Extract the (x, y) coordinate from the center of the cell holding the provided text.  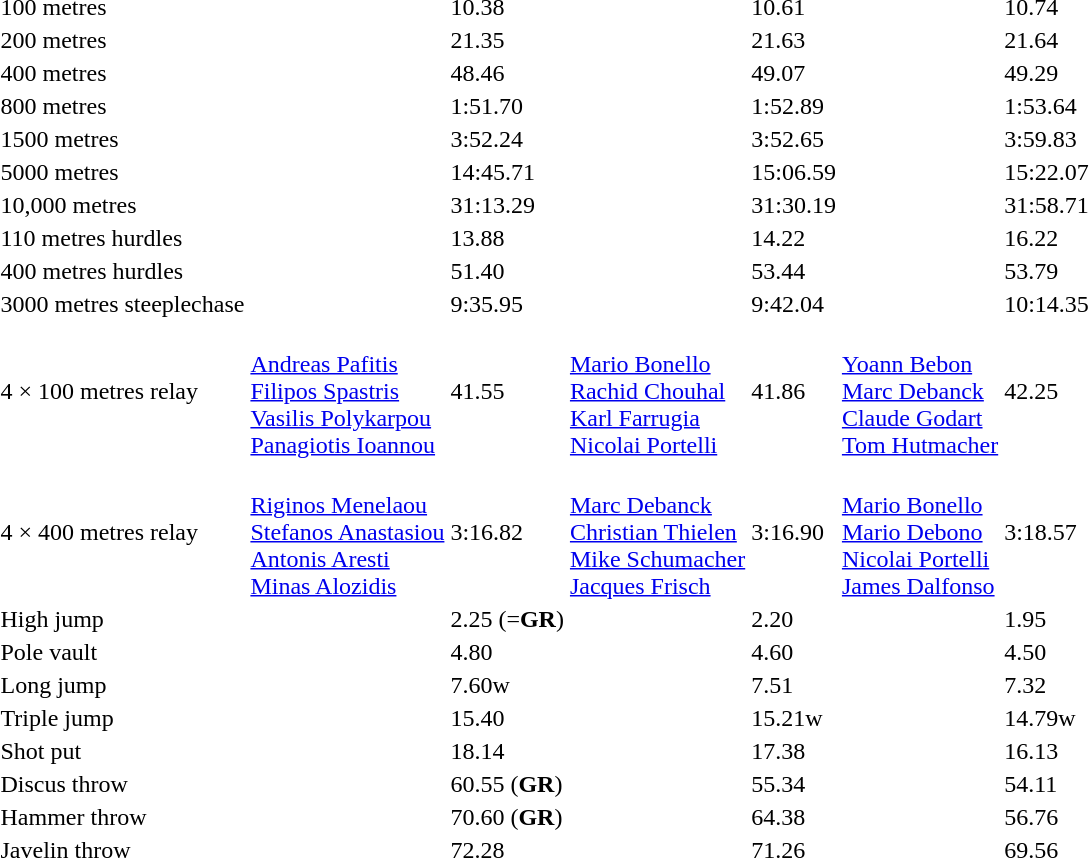
55.34 (794, 784)
Riginos MenelaouStefanos AnastasiouAntonis ArestiMinas Alozidis (348, 532)
14.22 (794, 238)
31:13.29 (508, 205)
Mario BonelloMario DebonoNicolai PortelliJames Dalfonso (920, 532)
64.38 (794, 817)
2.20 (794, 619)
3:16.90 (794, 532)
17.38 (794, 751)
15.40 (508, 718)
70.60 (GR) (508, 817)
13.88 (508, 238)
Marc DebanckChristian ThielenMike SchumacherJacques Frisch (657, 532)
41.86 (794, 391)
2.25 (=GR) (508, 619)
18.14 (508, 751)
4.80 (508, 652)
Yoann BebonMarc DebanckClaude GodartTom Hutmacher (920, 391)
51.40 (508, 271)
1:51.70 (508, 106)
3:52.24 (508, 139)
Andreas PafitisFilipos SpastrisVasilis PolykarpouPanagiotis Ioannou (348, 391)
4.60 (794, 652)
49.07 (794, 73)
48.46 (508, 73)
15.21w (794, 718)
3:16.82 (508, 532)
14:45.71 (508, 172)
31:30.19 (794, 205)
15:06.59 (794, 172)
41.55 (508, 391)
21.63 (794, 40)
9:42.04 (794, 304)
60.55 (GR) (508, 784)
9:35.95 (508, 304)
53.44 (794, 271)
1:52.89 (794, 106)
3:52.65 (794, 139)
Mario BonelloRachid ChouhalKarl FarrugiaNicolai Portelli (657, 391)
21.35 (508, 40)
7.60w (508, 685)
7.51 (794, 685)
